Find where the given text appears and provide that cell's center as [X, Y] coordinate. 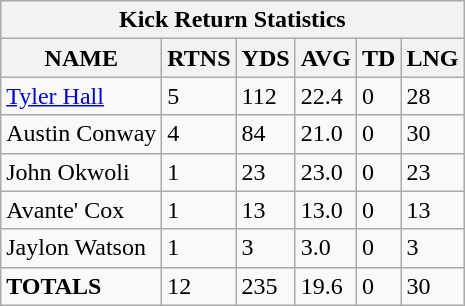
13.0 [326, 210]
112 [266, 96]
5 [199, 96]
Kick Return Statistics [232, 20]
TOTALS [82, 286]
NAME [82, 58]
19.6 [326, 286]
Jaylon Watson [82, 248]
Austin Conway [82, 134]
Avante' Cox [82, 210]
4 [199, 134]
21.0 [326, 134]
235 [266, 286]
84 [266, 134]
John Okwoli [82, 172]
LNG [432, 58]
YDS [266, 58]
22.4 [326, 96]
3.0 [326, 248]
23.0 [326, 172]
RTNS [199, 58]
28 [432, 96]
AVG [326, 58]
12 [199, 286]
TD [378, 58]
Tyler Hall [82, 96]
